Locate the cell with the specified text and output its (X, Y) center coordinate. 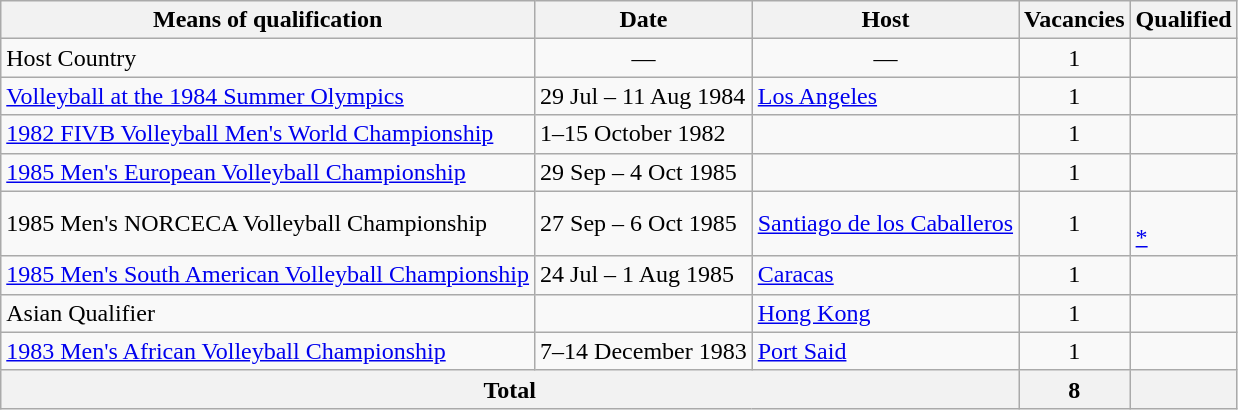
1985 Men's European Volleyball Championship (268, 172)
* (1184, 224)
― (885, 58)
1985 Men's NORCECA Volleyball Championship (268, 224)
Qualified (1184, 20)
Port Said (885, 351)
Hong Kong (885, 313)
24 Jul – 1 Aug 1985 (644, 275)
8 (1075, 389)
1982 FIVB Volleyball Men's World Championship (268, 134)
27 Sep – 6 Oct 1985 (644, 224)
1985 Men's South American Volleyball Championship (268, 275)
Asian Qualifier (268, 313)
Los Angeles (885, 96)
Vacancies (1075, 20)
Caracas (885, 275)
Date (644, 20)
Volleyball at the 1984 Summer Olympics (268, 96)
Santiago de los Caballeros (885, 224)
Host (885, 20)
29 Jul – 11 Aug 1984 (644, 96)
1–15 October 1982 (644, 134)
29 Sep – 4 Oct 1985 (644, 172)
— (644, 58)
Host Country (268, 58)
Means of qualification (268, 20)
Total (510, 389)
1983 Men's African Volleyball Championship (268, 351)
7–14 December 1983 (644, 351)
